Capture the cell that displays the provided text and extract its [x, y] central coordinate. 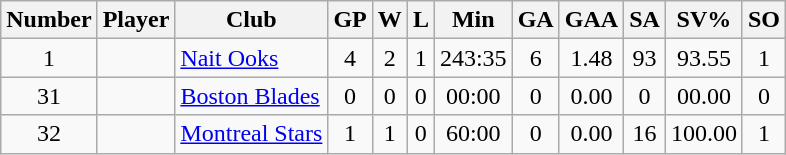
93 [645, 58]
16 [645, 134]
00:00 [473, 96]
100.00 [704, 134]
6 [536, 58]
2 [390, 58]
Player [136, 20]
Montreal Stars [252, 134]
60:00 [473, 134]
32 [49, 134]
4 [350, 58]
SV% [704, 20]
SO [764, 20]
31 [49, 96]
00.00 [704, 96]
GAA [591, 20]
GA [536, 20]
Min [473, 20]
Boston Blades [252, 96]
W [390, 20]
Nait Ooks [252, 58]
SA [645, 20]
L [420, 20]
243:35 [473, 58]
1.48 [591, 58]
Club [252, 20]
Number [49, 20]
93.55 [704, 58]
GP [350, 20]
